Scan for the cell matching the given text and deliver its [x, y] coordinate at center. 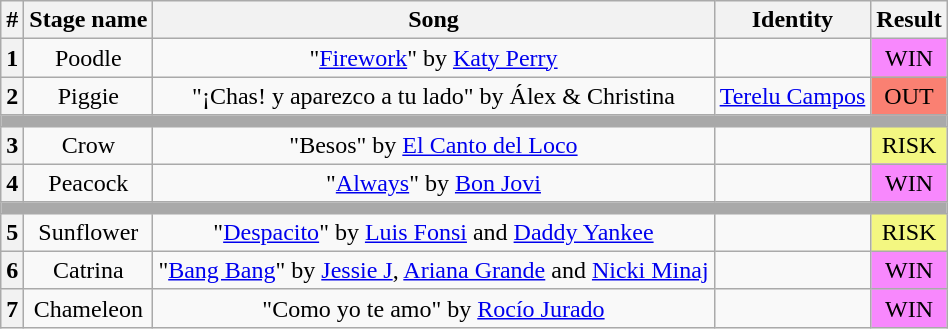
"Bang Bang" by Jessie J, Ariana Grande and Nicki Minaj [434, 270]
OUT [909, 96]
"Como yo te amo" by Rocío Jurado [434, 308]
"¡Chas! y aparezco a tu lado" by Álex & Christina [434, 96]
Peacock [88, 183]
"Always" by Bon Jovi [434, 183]
1 [12, 58]
Chameleon [88, 308]
"Despacito" by Luis Fonsi and Daddy Yankee [434, 232]
Terelu Campos [792, 96]
3 [12, 145]
Poodle [88, 58]
Piggie [88, 96]
Sunflower [88, 232]
"Besos" by El Canto del Loco [434, 145]
4 [12, 183]
"Firework" by Katy Perry [434, 58]
Result [909, 20]
Crow [88, 145]
6 [12, 270]
Catrina [88, 270]
Stage name [88, 20]
7 [12, 308]
# [12, 20]
Identity [792, 20]
2 [12, 96]
Song [434, 20]
5 [12, 232]
